Identify which cell holds the provided text, then report its [x, y] central coordinate. 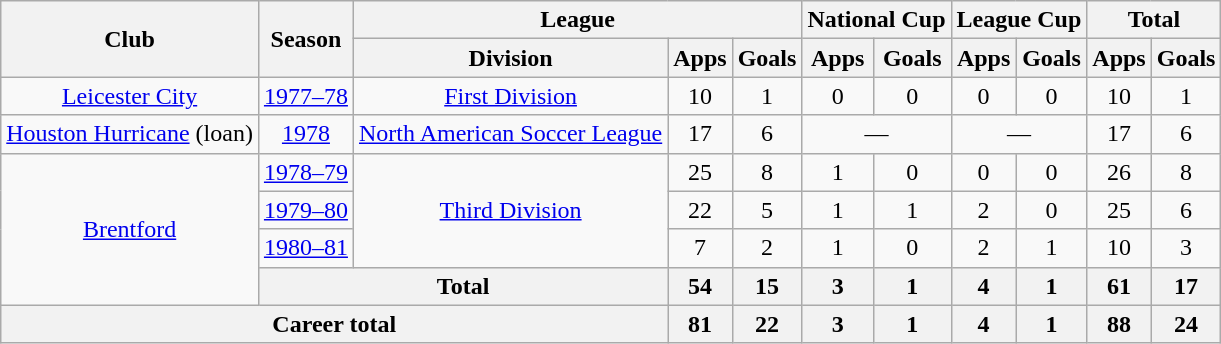
Season [306, 39]
1979–80 [306, 210]
1980–81 [306, 248]
Club [130, 39]
National Cup [876, 20]
Career total [334, 324]
1978 [306, 134]
First Division [510, 96]
Leicester City [130, 96]
League [577, 20]
15 [767, 286]
61 [1119, 286]
1978–79 [306, 172]
26 [1119, 172]
North American Soccer League [510, 134]
54 [700, 286]
5 [767, 210]
88 [1119, 324]
81 [700, 324]
League Cup [1019, 20]
7 [700, 248]
24 [1186, 324]
Houston Hurricane (loan) [130, 134]
Division [510, 58]
Brentford [130, 229]
Third Division [510, 210]
1977–78 [306, 96]
